Determine the (X, Y) coordinate at the center of the cell enclosing the given text.  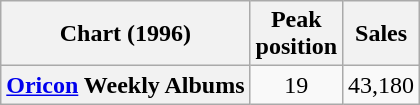
Oricon Weekly Albums (126, 85)
19 (296, 85)
Sales (382, 34)
43,180 (382, 85)
Chart (1996) (126, 34)
Peakposition (296, 34)
